Provide the (X, Y) coordinate of the cell's center where the given text is located.  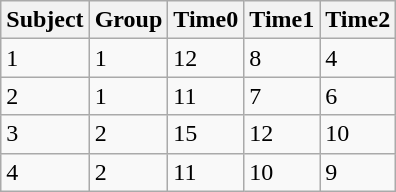
Group (128, 20)
Time0 (206, 20)
3 (45, 134)
7 (282, 96)
Time2 (358, 20)
Time1 (282, 20)
6 (358, 96)
8 (282, 58)
15 (206, 134)
9 (358, 172)
Subject (45, 20)
